Find where the given text appears and provide that cell's center as [x, y] coordinate. 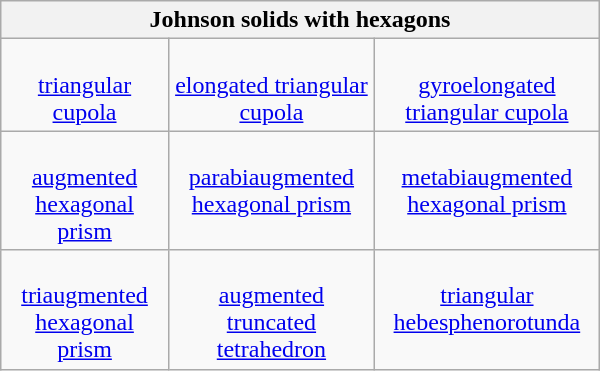
triangular hebesphenorotunda [488, 310]
Johnson solids with hexagons [300, 20]
metabiaugmented hexagonal prism [488, 190]
augmented truncated tetrahedron [271, 310]
augmented hexagonal prism [85, 190]
gyroelongated triangular cupola [488, 85]
parabiaugmented hexagonal prism [271, 190]
triaugmented hexagonal prism [85, 310]
triangular cupola [85, 85]
elongated triangular cupola [271, 85]
